From the cell containing the given text, extract its center point as (x, y) coordinate. 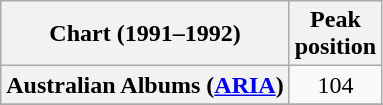
Chart (1991–1992) (145, 34)
Australian Albums (ARIA) (145, 85)
Peakposition (335, 34)
104 (335, 85)
